Scan for the cell matching the given text and deliver its [X, Y] coordinate at center. 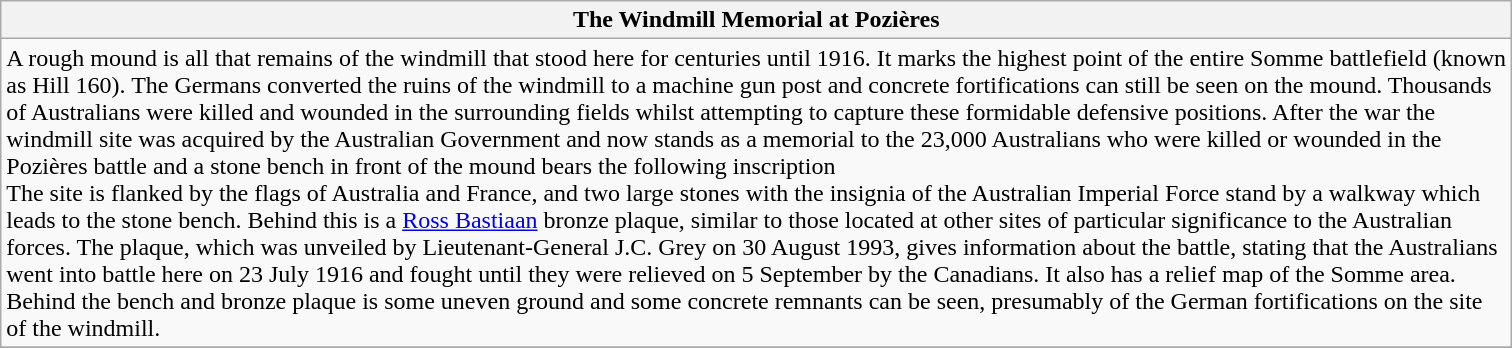
The Windmill Memorial at Pozières [756, 20]
